Locate the cell with the specified text and output its [X, Y] center coordinate. 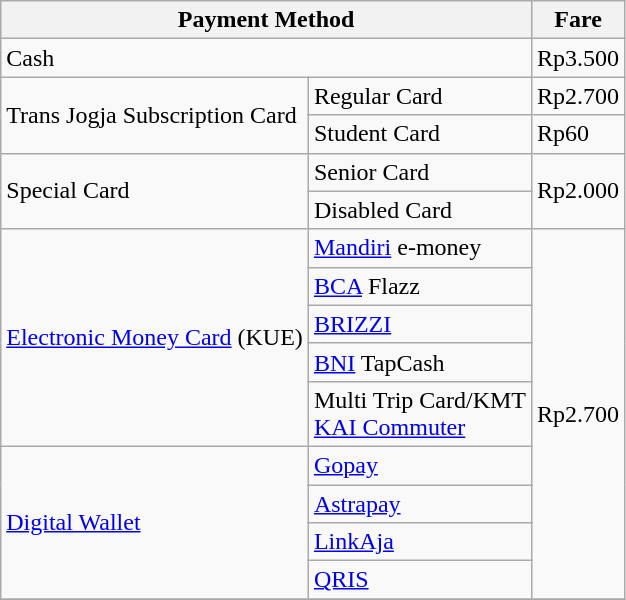
Multi Trip Card/KMTKAI Commuter [420, 414]
Mandiri e-money [420, 248]
Rp2.000 [578, 191]
BNI TapCash [420, 362]
Trans Jogja Subscription Card [155, 115]
Special Card [155, 191]
Student Card [420, 134]
BRIZZI [420, 324]
Regular Card [420, 96]
LinkAja [420, 542]
Payment Method [266, 20]
Senior Card [420, 172]
Electronic Money Card (KUE) [155, 338]
BCA Flazz [420, 286]
Digital Wallet [155, 522]
Rp3.500 [578, 58]
Rp60 [578, 134]
Astrapay [420, 503]
QRIS [420, 580]
Fare [578, 20]
Disabled Card [420, 210]
Gopay [420, 465]
Cash [266, 58]
